Locate the cell with the specified text and output its (X, Y) center coordinate. 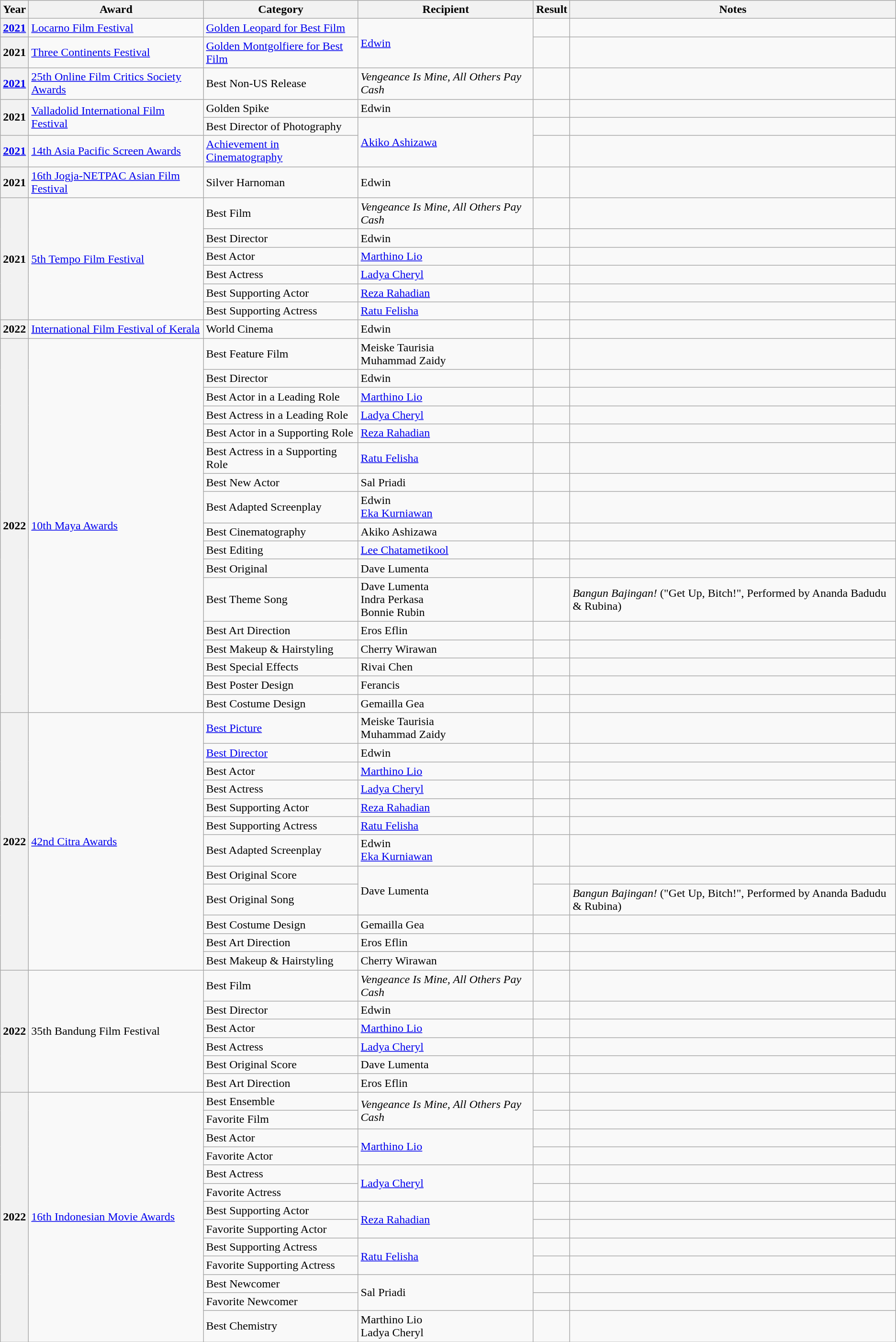
Ferancis (446, 685)
Best Picture (280, 728)
Golden Montgolfiere for Best Film (280, 53)
42nd Citra Awards (116, 841)
Best Actor in a Supporting Role (280, 433)
25th Online Film Critics Society Awards (116, 83)
16th Jogja-NETPAC Asian Film Festival (116, 182)
Favorite Actor (280, 1156)
Lee Chatametikool (446, 550)
Best Ensemble (280, 1101)
Year (14, 10)
Locarno Film Festival (116, 28)
Favorite Supporting Actress (280, 1265)
Best Cinematography (280, 532)
Silver Harnoman (280, 182)
Favorite Newcomer (280, 1302)
Valladolid International Film Festival (116, 117)
Result (551, 10)
Best Actress in a Leading Role (280, 415)
Golden Spike (280, 108)
10th Maya Awards (116, 526)
Favorite Supporting Actor (280, 1229)
Best Feature Film (280, 354)
World Cinema (280, 329)
5th Tempo Film Festival (116, 258)
Best Original Song (280, 900)
Award (116, 10)
Golden Leopard for Best Film (280, 28)
Favorite Actress (280, 1192)
Best Non-US Release (280, 83)
Three Continents Festival (116, 53)
International Film Festival of Kerala (116, 329)
Dave LumentaIndra PerkasaBonnie Rubin (446, 599)
Best Newcomer (280, 1283)
Recipient (446, 10)
Best Director of Photography (280, 126)
Achievement in Cinematography (280, 151)
35th Bandung Film Festival (116, 1031)
Favorite Film (280, 1119)
Marthino LioLadya Cheryl (446, 1327)
16th Indonesian Movie Awards (116, 1217)
Best Theme Song (280, 599)
Best Actress in a Supporting Role (280, 458)
Category (280, 10)
Notes (733, 10)
Best Special Effects (280, 667)
14th Asia Pacific Screen Awards (116, 151)
Best Editing (280, 550)
Best Original (280, 568)
Best New Actor (280, 482)
Best Actor in a Leading Role (280, 397)
Best Poster Design (280, 685)
Best Chemistry (280, 1327)
Rivai Chen (446, 667)
